From the cell containing the given text, extract its center point as (x, y) coordinate. 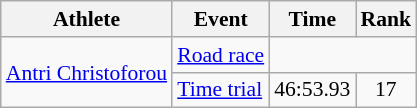
Time trial (220, 90)
Time (312, 19)
Antri Christoforou (86, 72)
46:53.93 (312, 90)
Rank (386, 19)
Athlete (86, 19)
Road race (220, 55)
Event (220, 19)
17 (386, 90)
